Return (x, y) of the center of cell containing provided text 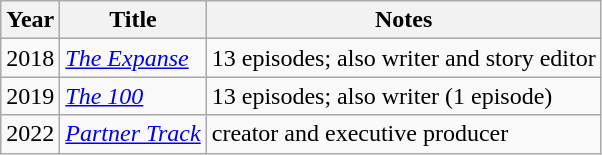
Notes (404, 20)
2022 (30, 134)
2018 (30, 58)
Title (133, 20)
Partner Track (133, 134)
13 episodes; also writer and story editor (404, 58)
creator and executive producer (404, 134)
The Expanse (133, 58)
13 episodes; also writer (1 episode) (404, 96)
2019 (30, 96)
The 100 (133, 96)
Year (30, 20)
